Provide the [X, Y] coordinate of the cell's center where the given text is located.  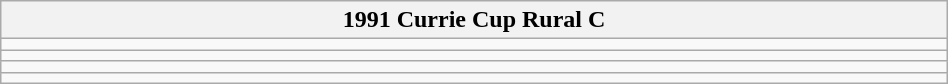
1991 Currie Cup Rural C [474, 20]
